Search for the cell housing the specified text and yield its [X, Y] center coordinate. 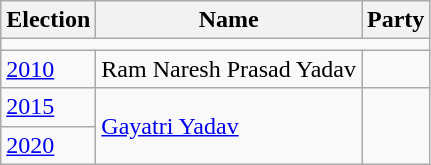
2010 [48, 69]
Election [48, 20]
Name [229, 20]
Gayatri Yadav [229, 126]
Party [396, 20]
2015 [48, 107]
Ram Naresh Prasad Yadav [229, 69]
2020 [48, 145]
